Locate the cell with the specified text and output its [X, Y] center coordinate. 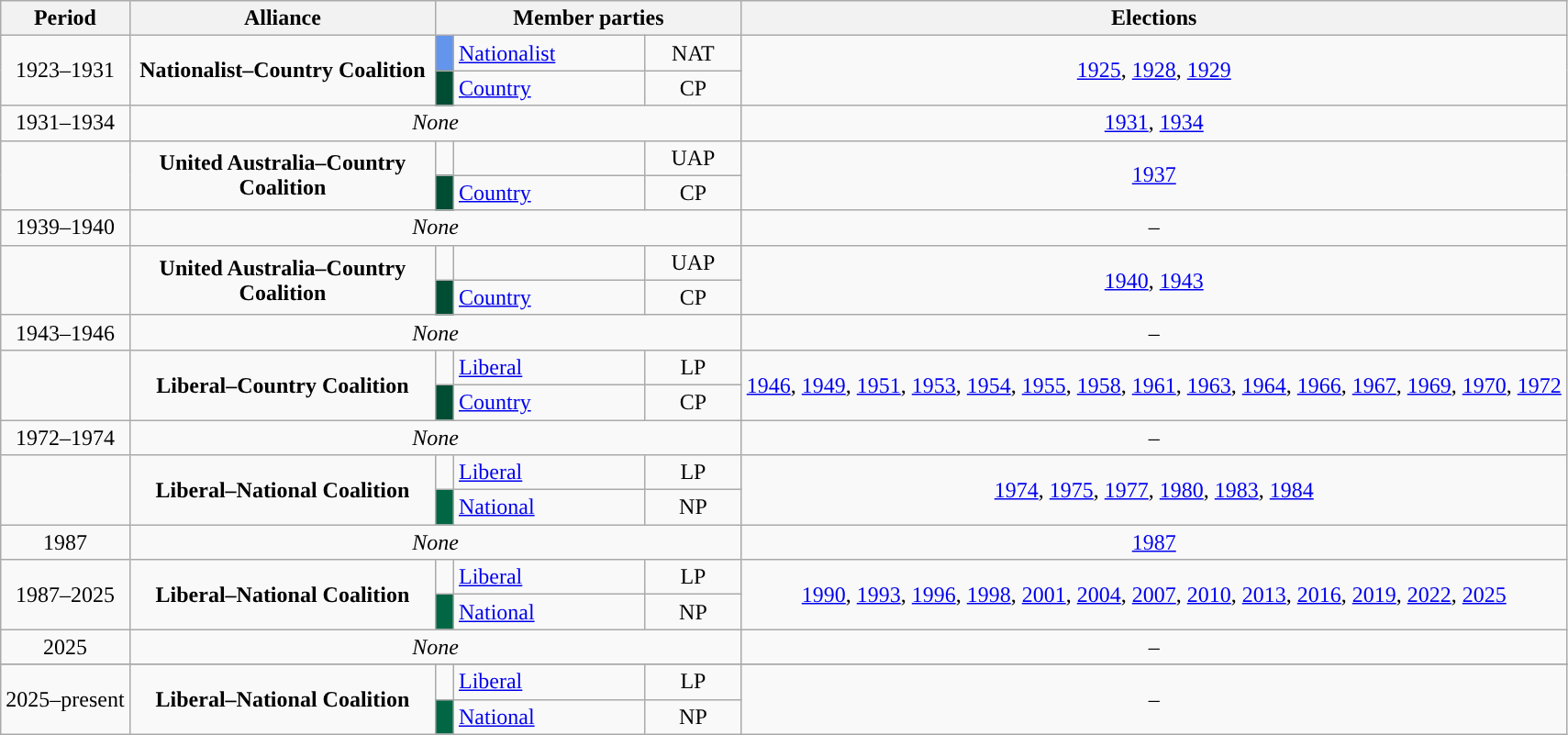
Period [65, 18]
Member parties [589, 18]
1972–1974 [65, 438]
1937 [1154, 175]
1940, 1943 [1154, 280]
2025 [65, 647]
1987–2025 [65, 595]
NAT [694, 53]
Liberal–Country Coalition [283, 384]
1943–1946 [65, 332]
Nationalist–Country Coalition [283, 71]
2025–present [65, 699]
1923–1931 [65, 71]
1946, 1949, 1951, 1953, 1954, 1955, 1958, 1961, 1963, 1964, 1966, 1967, 1969, 1970, 1972 [1154, 384]
1939–1940 [65, 228]
1931–1934 [65, 123]
1931, 1934 [1154, 123]
1974, 1975, 1977, 1980, 1983, 1984 [1154, 490]
1990, 1993, 1996, 1998, 2001, 2004, 2007, 2010, 2013, 2016, 2019, 2022, 2025 [1154, 595]
1925, 1928, 1929 [1154, 71]
Nationalist [549, 53]
Elections [1154, 18]
Alliance [283, 18]
